Determine the [x, y] coordinate at the center of the cell enclosing the given text.  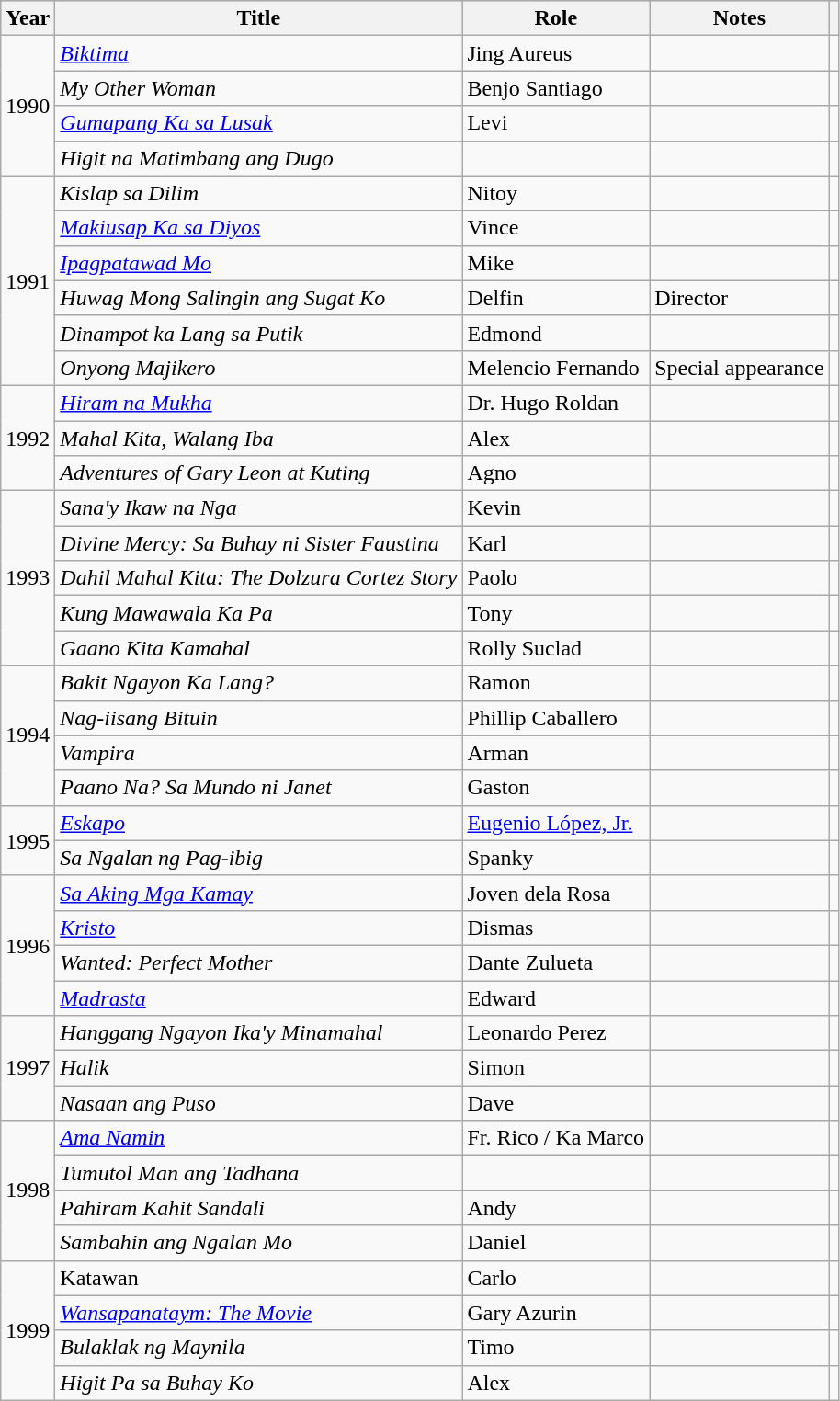
My Other Woman [259, 88]
Makiusap Ka sa Diyos [259, 228]
Mahal Kita, Walang Iba [259, 439]
Melencio Fernando [556, 368]
Biktima [259, 53]
Special appearance [740, 368]
Nitoy [556, 193]
1994 [28, 735]
Phillip Caballero [556, 718]
1999 [28, 1330]
Adventures of Gary Leon at Kuting [259, 473]
Katawan [259, 1278]
1998 [28, 1190]
Dr. Hugo Roldan [556, 403]
Pahiram Kahit Sandali [259, 1208]
Carlo [556, 1278]
Vince [556, 228]
Halik [259, 1068]
Mike [556, 263]
Kristo [259, 928]
Arman [556, 753]
Hiram na Mukha [259, 403]
1995 [28, 840]
Bakit Ngayon Ka Lang? [259, 683]
Dave [556, 1103]
Karl [556, 543]
1991 [28, 280]
Vampira [259, 753]
1992 [28, 438]
Leonardo Perez [556, 1033]
Nasaan ang Puso [259, 1103]
Edward [556, 997]
Dismas [556, 928]
Ipagpatawad Mo [259, 263]
Tumutol Man ang Tadhana [259, 1173]
Kung Mawawala Ka Pa [259, 613]
Ama Namin [259, 1138]
Nag-iisang Bituin [259, 718]
Joven dela Rosa [556, 893]
Gaston [556, 788]
1997 [28, 1068]
Dante Zulueta [556, 962]
Timo [556, 1348]
Gumapang Ka sa Lusak [259, 123]
Rolly Suclad [556, 648]
Jing Aureus [556, 53]
Hanggang Ngayon Ika'y Minamahal [259, 1033]
1993 [28, 578]
Role [556, 18]
Daniel [556, 1243]
Director [740, 298]
Tony [556, 613]
Gaano Kita Kamahal [259, 648]
Benjo Santiago [556, 88]
Delfin [556, 298]
Bulaklak ng Maynila [259, 1348]
Higit Pa sa Buhay Ko [259, 1383]
Onyong Majikero [259, 368]
Dinampot ka Lang sa Putik [259, 333]
Paano Na? Sa Mundo ni Janet [259, 788]
Higit na Matimbang ang Dugo [259, 158]
Ramon [556, 683]
Levi [556, 123]
Sa Aking Mga Kamay [259, 893]
Agno [556, 473]
Eskapo [259, 823]
Year [28, 18]
Wansapanataym: The Movie [259, 1313]
Simon [556, 1068]
Sana'y Ikaw na Nga [259, 508]
Gary Azurin [556, 1313]
Kislap sa Dilim [259, 193]
Spanky [556, 858]
Wanted: Perfect Mother [259, 962]
Madrasta [259, 997]
Title [259, 18]
Huwag Mong Salingin ang Sugat Ko [259, 298]
Divine Mercy: Sa Buhay ni Sister Faustina [259, 543]
Sambahin ang Ngalan Mo [259, 1243]
Dahil Mahal Kita: The Dolzura Cortez Story [259, 578]
Sa Ngalan ng Pag-ibig [259, 858]
Notes [740, 18]
Kevin [556, 508]
Andy [556, 1208]
1996 [28, 945]
Edmond [556, 333]
Paolo [556, 578]
Fr. Rico / Ka Marco [556, 1138]
Eugenio López, Jr. [556, 823]
1990 [28, 106]
